Identify which cell holds the provided text, then report its (X, Y) central coordinate. 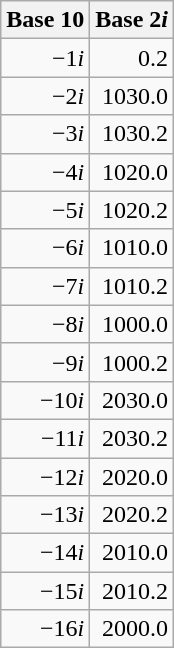
−12i (46, 477)
Base 10 (46, 20)
1000.2 (132, 362)
−13i (46, 515)
1030.2 (132, 134)
−3i (46, 134)
−10i (46, 400)
0.2 (132, 58)
Base 2i (132, 20)
−5i (46, 210)
1010.0 (132, 248)
1000.0 (132, 324)
−6i (46, 248)
1030.0 (132, 96)
−7i (46, 286)
−11i (46, 438)
1020.2 (132, 210)
−16i (46, 629)
−2i (46, 96)
2020.0 (132, 477)
2010.0 (132, 553)
−15i (46, 591)
2020.2 (132, 515)
2030.0 (132, 400)
−9i (46, 362)
−1i (46, 58)
2030.2 (132, 438)
1010.2 (132, 286)
−14i (46, 553)
1020.0 (132, 172)
−8i (46, 324)
2000.0 (132, 629)
2010.2 (132, 591)
−4i (46, 172)
